For the text-containing cell, return its midpoint in (X, Y) coordinate format. 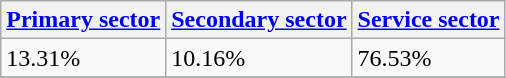
76.53% (428, 58)
Primary sector (84, 20)
10.16% (259, 58)
Secondary sector (259, 20)
Service sector (428, 20)
13.31% (84, 58)
